Locate the cell with the specified text and output its (x, y) center coordinate. 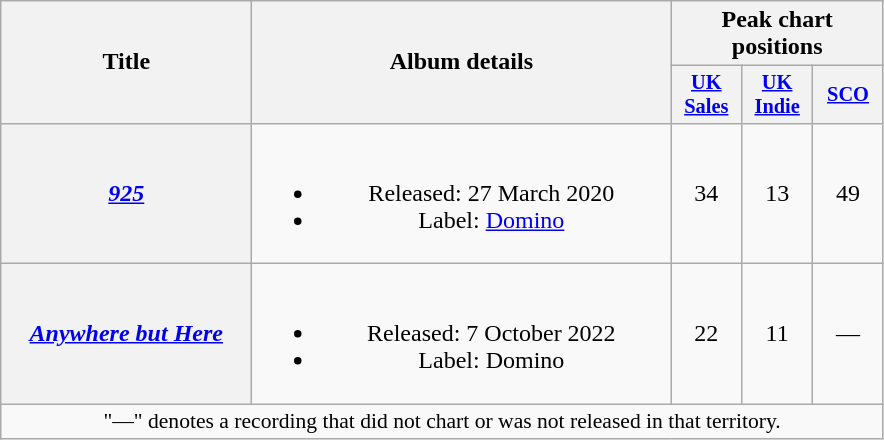
— (848, 334)
925 (126, 193)
49 (848, 193)
Album details (462, 62)
Released: 27 March 2020Label: Domino (462, 193)
11 (778, 334)
34 (706, 193)
"—" denotes a recording that did not chart or was not released in that territory. (442, 422)
UKIndie (778, 95)
UKSales (706, 95)
Released: 7 October 2022Label: Domino (462, 334)
SCO (848, 95)
Anywhere but Here (126, 334)
Peak chart positions (778, 34)
22 (706, 334)
13 (778, 193)
Title (126, 62)
